Scan for the cell matching the given text and deliver its (x, y) coordinate at center. 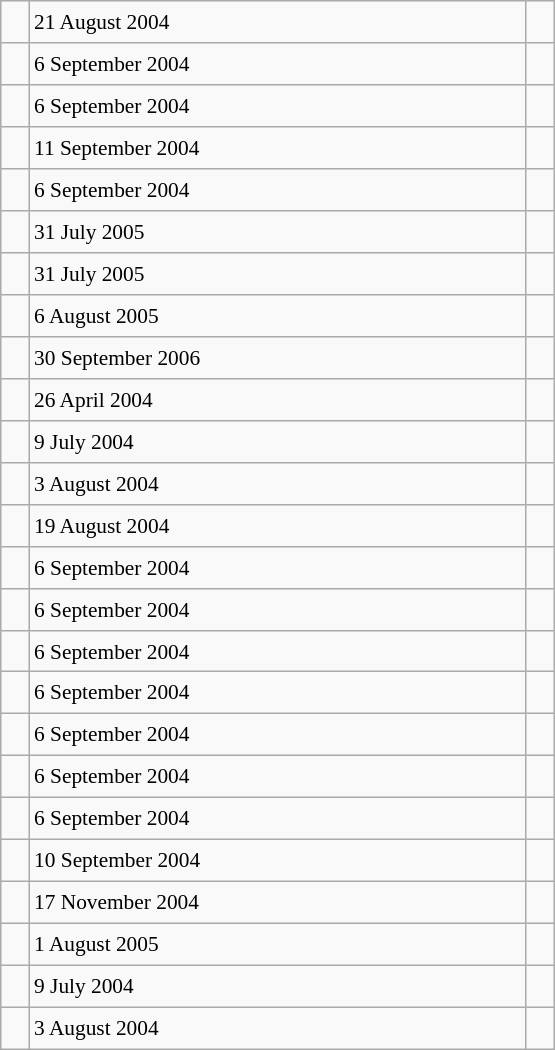
26 April 2004 (278, 399)
6 August 2005 (278, 316)
11 September 2004 (278, 148)
19 August 2004 (278, 525)
1 August 2005 (278, 945)
17 November 2004 (278, 903)
10 September 2004 (278, 861)
30 September 2006 (278, 358)
21 August 2004 (278, 22)
